Find where the given text appears and provide that cell's center as (X, Y) coordinate. 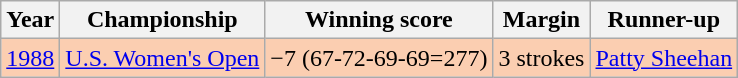
U.S. Women's Open (162, 58)
Winning score (379, 20)
Year (30, 20)
Patty Sheehan (664, 58)
3 strokes (542, 58)
Runner-up (664, 20)
Margin (542, 20)
Championship (162, 20)
−7 (67-72-69-69=277) (379, 58)
1988 (30, 58)
